Output the [X, Y] coordinate of the center of the cell containing the given text.  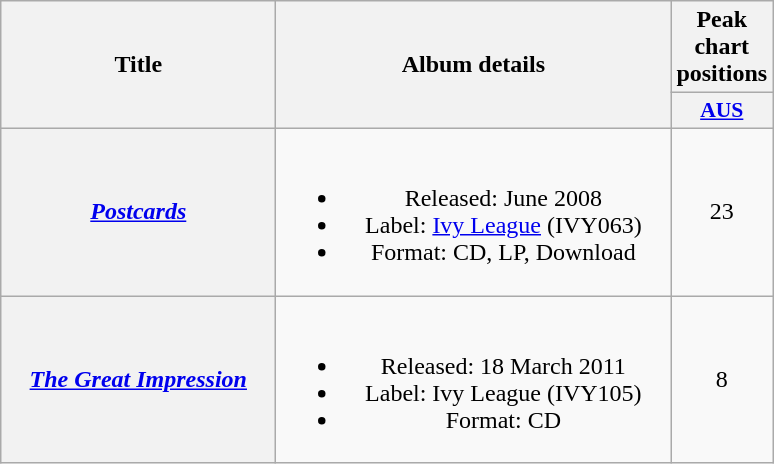
Released: 18 March 2011Label: Ivy League (IVY105)Format: CD [474, 380]
Album details [474, 65]
Title [138, 65]
Postcards [138, 212]
8 [722, 380]
23 [722, 212]
Peak chart positions [722, 47]
The Great Impression [138, 380]
Released: June 2008Label: Ivy League (IVY063)Format: CD, LP, Download [474, 212]
AUS [722, 111]
